Locate the cell with the specified text and output its (X, Y) center coordinate. 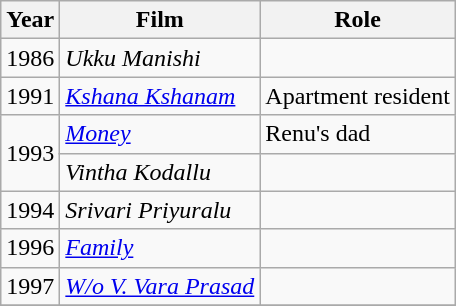
Year (30, 20)
Apartment resident (358, 96)
1986 (30, 58)
Role (358, 20)
1997 (30, 286)
Renu's dad (358, 134)
Money (160, 134)
1994 (30, 210)
W/o V. Vara Prasad (160, 286)
1991 (30, 96)
Film (160, 20)
Vintha Kodallu (160, 172)
Family (160, 248)
Kshana Kshanam (160, 96)
1993 (30, 153)
1996 (30, 248)
Srivari Priyuralu (160, 210)
Ukku Manishi (160, 58)
